Scan for the cell matching the given text and deliver its (x, y) coordinate at center. 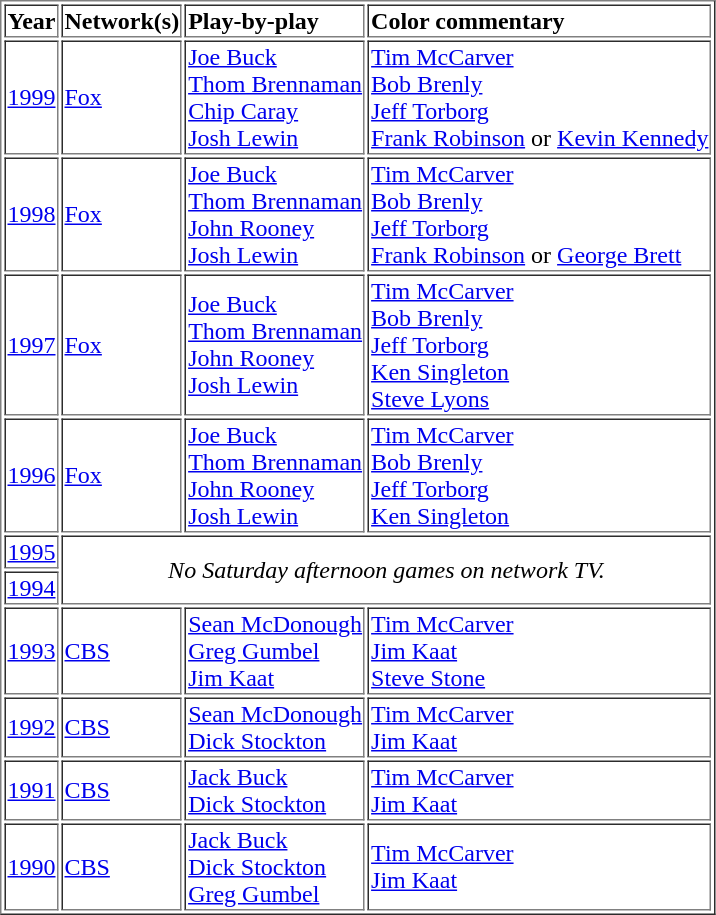
No Saturday afternoon games on network TV. (387, 570)
Jack BuckDick StocktonGreg Gumbel (275, 868)
1990 (31, 868)
Tim McCarverBob BrenlyJeff TorborgKen SingletonSteve Lyons (540, 344)
1998 (31, 215)
1996 (31, 475)
1994 (31, 588)
1992 (31, 728)
1993 (31, 652)
Tim McCarverBob BrenlyJeff TorborgFrank Robinson or Kevin Kennedy (540, 97)
Tim McCarverBob BrenlyJeff TorborgKen Singleton (540, 475)
1997 (31, 344)
1991 (31, 790)
Tim McCarverJim KaatSteve Stone (540, 652)
Tim McCarverBob BrenlyJeff TorborgFrank Robinson or George Brett (540, 215)
1995 (31, 552)
Play-by-play (275, 20)
Jack BuckDick Stockton (275, 790)
Joe BuckThom BrennamanChip CarayJosh Lewin (275, 97)
Color commentary (540, 20)
Sean McDonoughDick Stockton (275, 728)
Network(s) (122, 20)
Sean McDonoughGreg GumbelJim Kaat (275, 652)
Year (31, 20)
1999 (31, 97)
